Pinpoint the cell where the given text exists, returning its (X, Y) midpoint coordinate. 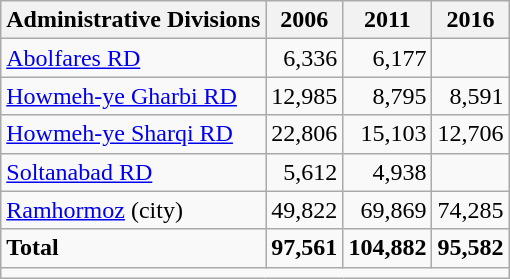
49,822 (304, 210)
4,938 (388, 172)
Soltanabad RD (134, 172)
2011 (388, 20)
Ramhormoz (city) (134, 210)
12,985 (304, 96)
104,882 (388, 248)
Abolfares RD (134, 58)
95,582 (470, 248)
22,806 (304, 134)
6,177 (388, 58)
8,795 (388, 96)
Howmeh-ye Sharqi RD (134, 134)
12,706 (470, 134)
97,561 (304, 248)
Total (134, 248)
Administrative Divisions (134, 20)
2016 (470, 20)
69,869 (388, 210)
5,612 (304, 172)
6,336 (304, 58)
74,285 (470, 210)
Howmeh-ye Gharbi RD (134, 96)
2006 (304, 20)
8,591 (470, 96)
15,103 (388, 134)
